Pinpoint the cell where the given text exists, returning its (x, y) midpoint coordinate. 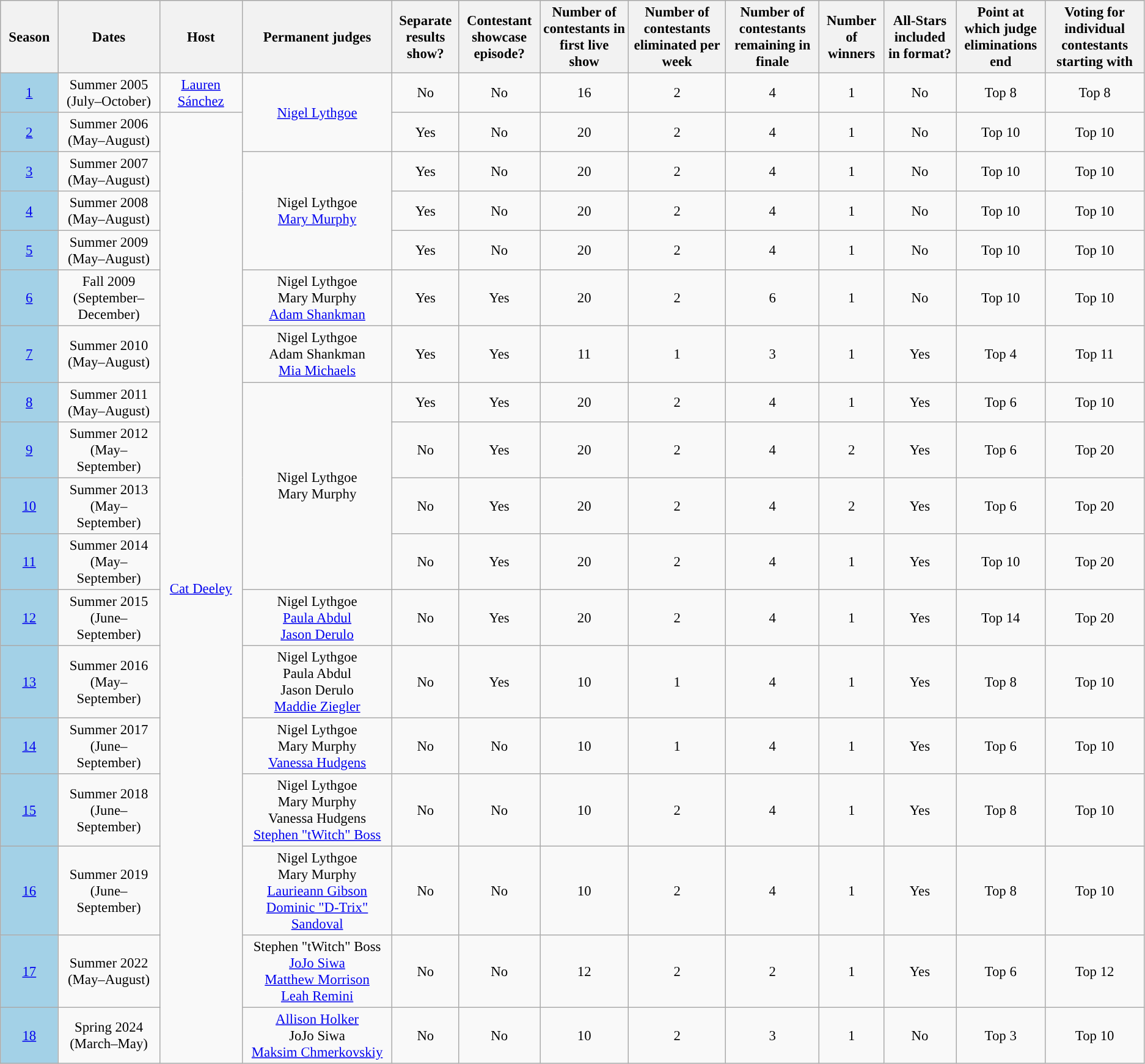
Summer 2012 (May–September) (109, 450)
Summer 2005 (July–October) (109, 93)
Nigel Lythgoe Adam Shankman Mia Michaels (317, 354)
Summer 2011 (May–August) (109, 402)
9 (29, 450)
7 (29, 354)
Number of contestants in first live show (584, 37)
All-Stars included in format? (920, 37)
Stephen "tWitch" Boss JoJo Siwa Matthew Morrison Leah Remini (317, 971)
Lauren Sánchez (200, 93)
Top 14 (1001, 618)
18 (29, 1036)
Nigel Lythgoe Paula Abdul Jason Derulo (317, 618)
Top 4 (1001, 354)
Summer 2015 (June–September) (109, 618)
Permanent judges (317, 37)
Fall 2009 (September–December) (109, 298)
Summer 2014 (May–September) (109, 561)
8 (29, 402)
Number of contestants remaining in finale (772, 37)
Dates (109, 37)
Summer 2017 (June–September) (109, 746)
Nigel Lythgoe Mary Murphy Vanessa Hudgens (317, 746)
5 (29, 250)
Nigel Lythgoe Mary Murphy Laurieann Gibson Dominic "D-Trix" Sandoval (317, 891)
Season (29, 37)
Nigel Lythgoe Paula Abdul Jason Derulo Maddie Ziegler (317, 682)
Allison Holker JoJo Siwa Maksim Chmerkovskiy (317, 1036)
Summer 2006 (May–August) (109, 132)
Summer 2019 (June–September) (109, 891)
Number of contestants eliminated per week (677, 37)
Summer 2007 (May–August) (109, 172)
Voting for individual contestants starting with (1095, 37)
Cat Deeley (200, 588)
13 (29, 682)
Summer 2022 (May–August) (109, 971)
15 (29, 810)
Point at which judge eliminations end (1001, 37)
14 (29, 746)
Top 12 (1095, 971)
17 (29, 971)
Contestant showcase episode? (500, 37)
Spring 2024 (March–May) (109, 1036)
Summer 2016 (May–September) (109, 682)
Host (200, 37)
Top 3 (1001, 1036)
Summer 2013 (May–September) (109, 506)
Nigel Lythgoe (317, 112)
Top 11 (1095, 354)
Summer 2009 (May–August) (109, 250)
Summer 2010 (May–August) (109, 354)
Nigel Lythgoe Mary Murphy Adam Shankman (317, 298)
Summer 2008 (May–August) (109, 211)
Number of winners (852, 37)
Summer 2018 (June–September) (109, 810)
Nigel Lythgoe Mary Murphy Vanessa Hudgens Stephen "tWitch" Boss (317, 810)
Separate results show? (425, 37)
